Determine the (X, Y) coordinate at the center of the cell enclosing the given text.  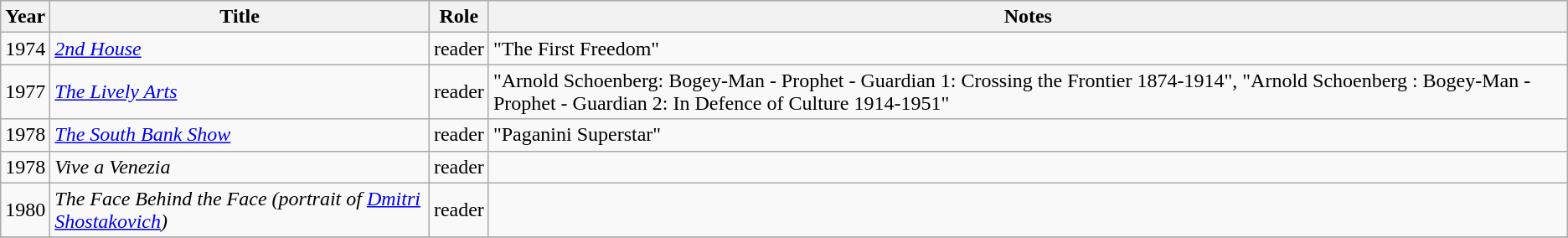
"The First Freedom" (1028, 49)
Vive a Venezia (240, 167)
Role (459, 17)
Year (25, 17)
1980 (25, 210)
Notes (1028, 17)
Title (240, 17)
1974 (25, 49)
2nd House (240, 49)
1977 (25, 92)
"Paganini Superstar" (1028, 135)
The Face Behind the Face (portrait of Dmitri Shostakovich) (240, 210)
The South Bank Show (240, 135)
The Lively Arts (240, 92)
